Determine the [X, Y] coordinate at the center of the cell enclosing the given text.  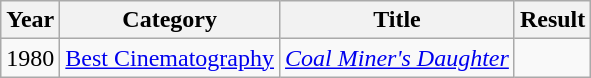
1980 [30, 58]
Category [170, 20]
Result [552, 20]
Best Cinematography [170, 58]
Year [30, 20]
Title [398, 20]
Coal Miner's Daughter [398, 58]
